From the cell containing the given text, extract its center point as (X, Y) coordinate. 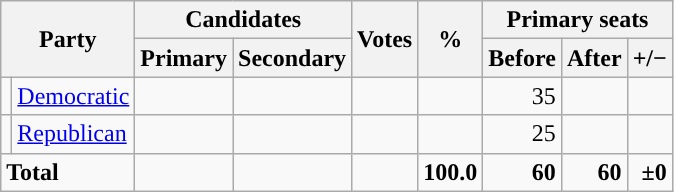
Before (522, 58)
Candidates (244, 20)
Primary seats (578, 20)
±0 (650, 172)
Party (68, 39)
Primary (184, 58)
Republican (74, 134)
After (594, 58)
35 (522, 96)
Democratic (74, 96)
Votes (385, 39)
100.0 (450, 172)
+/− (650, 58)
25 (522, 134)
Secondary (292, 58)
% (450, 39)
Total (68, 172)
